Detect which cell encompasses the target text, then output its [X, Y] center coordinate. 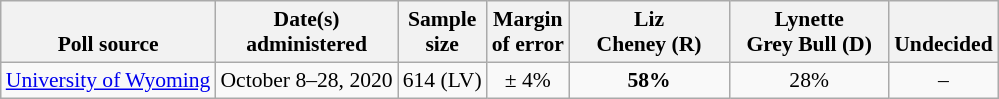
LynetteGrey Bull (D) [809, 32]
– [943, 80]
± 4% [528, 80]
Date(s)administered [306, 32]
October 8–28, 2020 [306, 80]
University of Wyoming [108, 80]
58% [649, 80]
LizCheney (R) [649, 32]
Undecided [943, 32]
Poll source [108, 32]
Marginof error [528, 32]
Samplesize [442, 32]
28% [809, 80]
614 (LV) [442, 80]
